Search for the cell housing the specified text and yield its [X, Y] center coordinate. 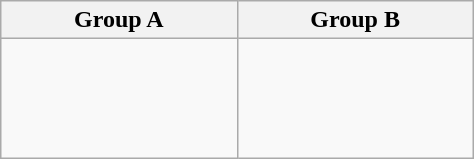
Group A [119, 20]
Group B [355, 20]
